Find where the given text appears and provide that cell's center as [x, y] coordinate. 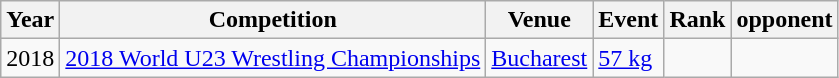
2018 [30, 58]
57 kg [628, 58]
opponent [784, 20]
Venue [540, 20]
Competition [273, 20]
Year [30, 20]
Rank [698, 20]
Bucharest [540, 58]
Event [628, 20]
2018 World U23 Wrestling Championships [273, 58]
